From the cell containing the given text, extract its center point as (x, y) coordinate. 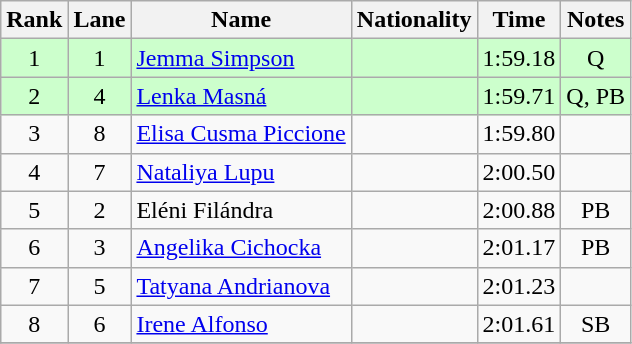
Name (241, 20)
1:59.18 (519, 58)
SB (596, 324)
2:01.23 (519, 286)
Notes (596, 20)
2:01.17 (519, 248)
Time (519, 20)
1:59.80 (519, 134)
1:59.71 (519, 96)
Lenka Masná (241, 96)
Irene Alfonso (241, 324)
Elisa Cusma Piccione (241, 134)
Rank (34, 20)
Q, PB (596, 96)
2:01.61 (519, 324)
Angelika Cichocka (241, 248)
Tatyana Andrianova (241, 286)
Jemma Simpson (241, 58)
Lane (100, 20)
Eléni Filándra (241, 210)
Nationality (414, 20)
Nataliya Lupu (241, 172)
2:00.88 (519, 210)
2:00.50 (519, 172)
Q (596, 58)
